Return [x, y] of the center of cell containing provided text 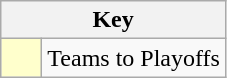
Teams to Playoffs [134, 58]
Key [114, 20]
